Scan for the cell matching the given text and deliver its [x, y] coordinate at center. 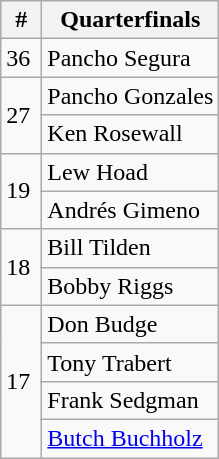
Lew Hoad [130, 172]
Ken Rosewall [130, 134]
27 [22, 115]
Tony Trabert [130, 362]
Butch Buchholz [130, 438]
19 [22, 191]
Bill Tilden [130, 248]
# [22, 20]
Andrés Gimeno [130, 210]
36 [22, 58]
18 [22, 267]
Pancho Segura [130, 58]
Bobby Riggs [130, 286]
Don Budge [130, 324]
Pancho Gonzales [130, 96]
Frank Sedgman [130, 400]
17 [22, 381]
Quarterfinals [130, 20]
